Return the (X, Y) coordinate for the center point of the cell that contains the specified text.  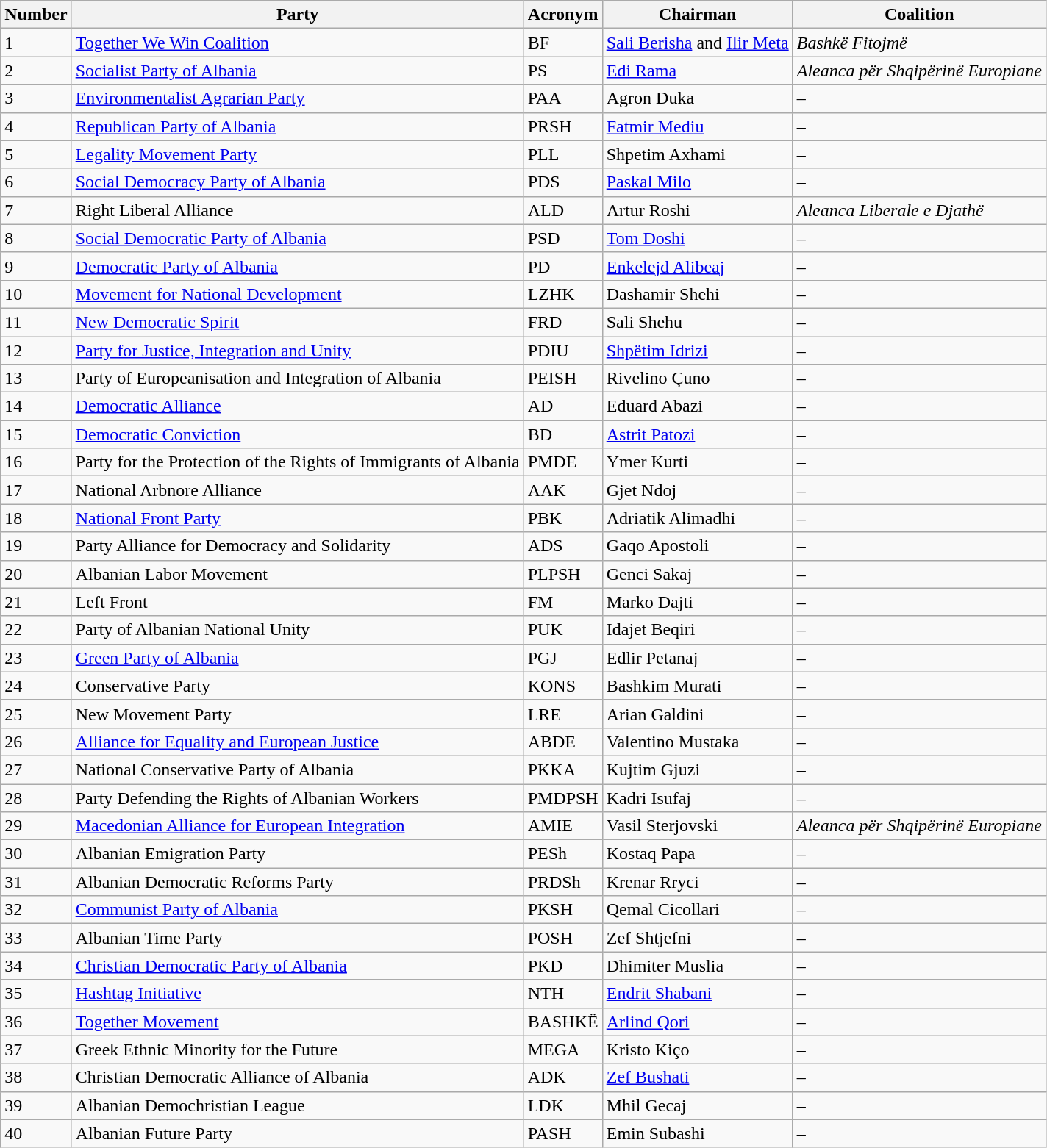
Shpëtim Idrizi (697, 351)
Socialist Party of Albania (297, 71)
PRDSh (563, 882)
Albanian Time Party (297, 938)
PD (563, 266)
PS (563, 71)
24 (36, 686)
Ymer Kurti (697, 462)
Movement for National Development (297, 294)
Adriatik Alimadhi (697, 518)
Party for Justice, Integration and Unity (297, 351)
6 (36, 182)
PLL (563, 154)
PESh (563, 854)
Astrit Patozi (697, 434)
PDIU (563, 351)
21 (36, 602)
Christian Democratic Party of Albania (297, 966)
15 (36, 434)
ADS (563, 546)
ALD (563, 210)
Gjet Ndoj (697, 490)
FRD (563, 322)
Krenar Rryci (697, 882)
Green Party of Albania (297, 658)
Republican Party of Albania (297, 126)
BF (563, 43)
18 (36, 518)
PSD (563, 238)
2 (36, 71)
Social Democracy Party of Albania (297, 182)
PUK (563, 630)
Enkelejd Alibeaj (697, 266)
Shpetim Axhami (697, 154)
AAK (563, 490)
Artur Roshi (697, 210)
AMIE (563, 826)
38 (36, 1077)
Greek Ethnic Minority for the Future (297, 1050)
NTH (563, 994)
Emin Subashi (697, 1133)
Zef Shtjefni (697, 938)
Agron Duka (697, 98)
Party of Albanian National Unity (297, 630)
Democratic Conviction (297, 434)
Party (297, 15)
26 (36, 742)
PBK (563, 518)
Albanian Democratic Reforms Party (297, 882)
Bashkë Fitojmë (919, 43)
Number (36, 15)
PMDE (563, 462)
Together Movement (297, 1022)
Democratic Alliance (297, 406)
Party of Europeanisation and Integration of Albania (297, 379)
20 (36, 574)
Kostaq Papa (697, 854)
Zef Bushati (697, 1077)
Albanian Emigration Party (297, 854)
POSH (563, 938)
LRE (563, 714)
Left Front (297, 602)
16 (36, 462)
New Democratic Spirit (297, 322)
Communist Party of Albania (297, 910)
AD (563, 406)
Environmentalist Agrarian Party (297, 98)
Vasil Sterjovski (697, 826)
PKSH (563, 910)
40 (36, 1133)
Legality Movement Party (297, 154)
PKD (563, 966)
Albanian Demochristian League (297, 1105)
ABDE (563, 742)
39 (36, 1105)
Acronym (563, 15)
Together We Win Coalition (297, 43)
5 (36, 154)
FM (563, 602)
34 (36, 966)
25 (36, 714)
8 (36, 238)
1 (36, 43)
Dashamir Shehi (697, 294)
PEISH (563, 379)
35 (36, 994)
Hashtag Initiative (297, 994)
Rivelino Çuno (697, 379)
Sali Berisha and Ilir Meta (697, 43)
BASHKË (563, 1022)
Paskal Milo (697, 182)
27 (36, 769)
Valentino Mustaka (697, 742)
Dhimiter Muslia (697, 966)
Kujtim Gjuzi (697, 769)
Arian Galdini (697, 714)
33 (36, 938)
19 (36, 546)
Albanian Future Party (297, 1133)
PDS (563, 182)
17 (36, 490)
PMDPSH (563, 797)
Christian Democratic Alliance of Albania (297, 1077)
22 (36, 630)
Genci Sakaj (697, 574)
10 (36, 294)
28 (36, 797)
National Arbnore Alliance (297, 490)
PGJ (563, 658)
Party for the Protection of the Rights of Immigrants of Albania (297, 462)
Tom Doshi (697, 238)
Chairman (697, 15)
MEGA (563, 1050)
3 (36, 98)
Kadri Isufaj (697, 797)
13 (36, 379)
LZHK (563, 294)
BD (563, 434)
Social Democratic Party of Albania (297, 238)
Qemal Cicollari (697, 910)
Edlir Petanaj (697, 658)
32 (36, 910)
Bashkim Murati (697, 686)
36 (36, 1022)
9 (36, 266)
Party Alliance for Democracy and Solidarity (297, 546)
11 (36, 322)
Coalition (919, 15)
Endrit Shabani (697, 994)
14 (36, 406)
Party Defending the Rights of Albanian Workers (297, 797)
Edi Rama (697, 71)
LDK (563, 1105)
KONS (563, 686)
New Movement Party (297, 714)
PRSH (563, 126)
Marko Dajti (697, 602)
23 (36, 658)
Mhil Gecaj (697, 1105)
Democratic Party of Albania (297, 266)
Aleanca Liberale e Djathë (919, 210)
7 (36, 210)
PKKA (563, 769)
31 (36, 882)
Macedonian Alliance for European Integration (297, 826)
National Front Party (297, 518)
Alliance for Equality and European Justice (297, 742)
Albanian Labor Movement (297, 574)
29 (36, 826)
PLPSH (563, 574)
Kristo Kiço (697, 1050)
Fatmir Mediu (697, 126)
Sali Shehu (697, 322)
Arlind Qori (697, 1022)
37 (36, 1050)
PAA (563, 98)
Conservative Party (297, 686)
Gaqo Apostoli (697, 546)
Right Liberal Alliance (297, 210)
Idajet Beqiri (697, 630)
30 (36, 854)
PASH (563, 1133)
12 (36, 351)
National Conservative Party of Albania (297, 769)
Eduard Abazi (697, 406)
4 (36, 126)
ADK (563, 1077)
